Search for the cell housing the specified text and yield its (x, y) center coordinate. 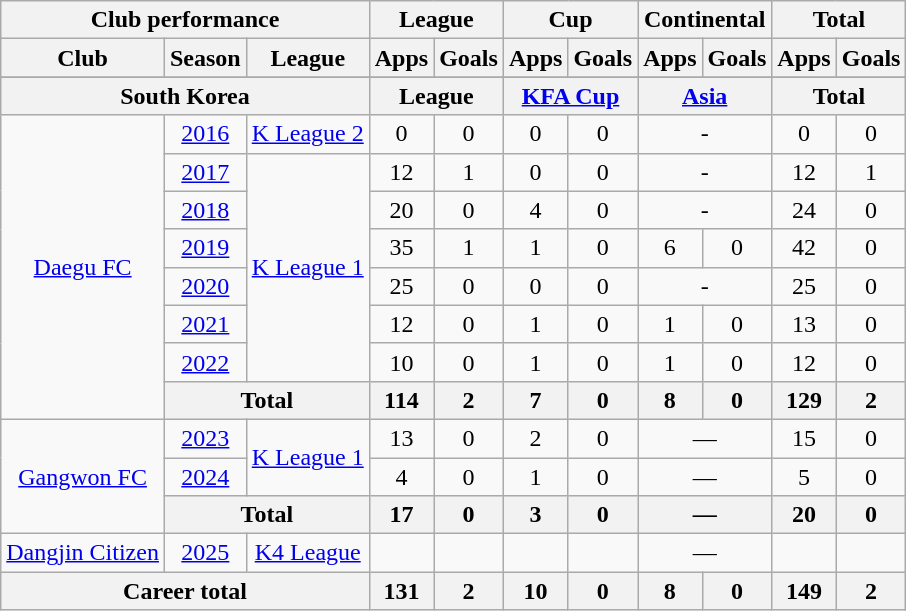
2016 (205, 134)
KFA Cup (570, 96)
35 (401, 248)
Asia (705, 96)
149 (804, 591)
129 (804, 400)
Career total (185, 591)
2020 (205, 286)
K League 2 (308, 134)
6 (670, 248)
Club (83, 58)
2022 (205, 362)
114 (401, 400)
2017 (205, 172)
Season (205, 58)
Dangjin Citizen (83, 553)
2023 (205, 438)
2018 (205, 210)
2024 (205, 477)
3 (535, 515)
15 (804, 438)
Cup (570, 20)
17 (401, 515)
2025 (205, 553)
K4 League (308, 553)
42 (804, 248)
Continental (705, 20)
131 (401, 591)
Daegu FC (83, 267)
5 (804, 477)
South Korea (185, 96)
Gangwon FC (83, 476)
2021 (205, 324)
7 (535, 400)
Club performance (185, 20)
2019 (205, 248)
24 (804, 210)
